Provide the (X, Y) coordinate of the cell's center where the given text is located.  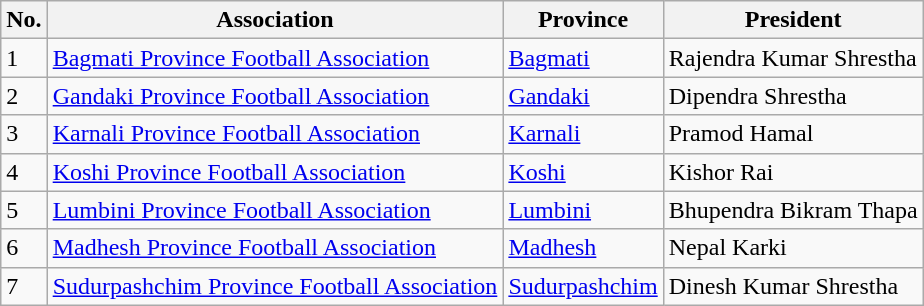
7 (24, 286)
Koshi (583, 172)
Madhesh (583, 248)
Dinesh Kumar Shrestha (793, 286)
Gandaki (583, 96)
Lumbini Province Football Association (275, 210)
Pramod Hamal (793, 134)
Karnali (583, 134)
Lumbini (583, 210)
Sudurpashchim Province Football Association (275, 286)
5 (24, 210)
Karnali Province Football Association (275, 134)
2 (24, 96)
Koshi Province Football Association (275, 172)
Madhesh Province Football Association (275, 248)
Association (275, 20)
Bagmati Province Football Association (275, 58)
President (793, 20)
No. (24, 20)
Bhupendra Bikram Thapa (793, 210)
Bagmati (583, 58)
Dipendra Shrestha (793, 96)
3 (24, 134)
Sudurpashchim (583, 286)
Kishor Rai (793, 172)
Gandaki Province Football Association (275, 96)
6 (24, 248)
Province (583, 20)
Nepal Karki (793, 248)
Rajendra Kumar Shrestha (793, 58)
1 (24, 58)
4 (24, 172)
